Pinpoint the cell where the given text exists, returning its [x, y] midpoint coordinate. 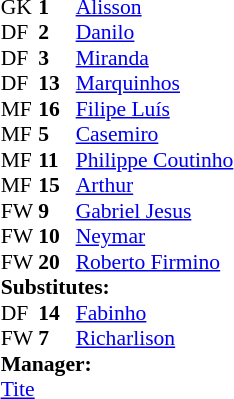
Casemiro [155, 135]
Neymar [155, 237]
14 [57, 313]
20 [57, 262]
3 [57, 58]
9 [57, 211]
16 [57, 109]
Manager: [118, 364]
Danilo [155, 33]
11 [57, 160]
Miranda [155, 58]
15 [57, 185]
10 [57, 237]
Richarlison [155, 339]
13 [57, 83]
5 [57, 135]
Arthur [155, 185]
Gabriel Jesus [155, 211]
Roberto Firmino [155, 262]
7 [57, 339]
Philippe Coutinho [155, 160]
Filipe Luís [155, 109]
Fabinho [155, 313]
Marquinhos [155, 83]
2 [57, 33]
Substitutes: [118, 287]
